Determine the [X, Y] coordinate at the center of the cell enclosing the given text.  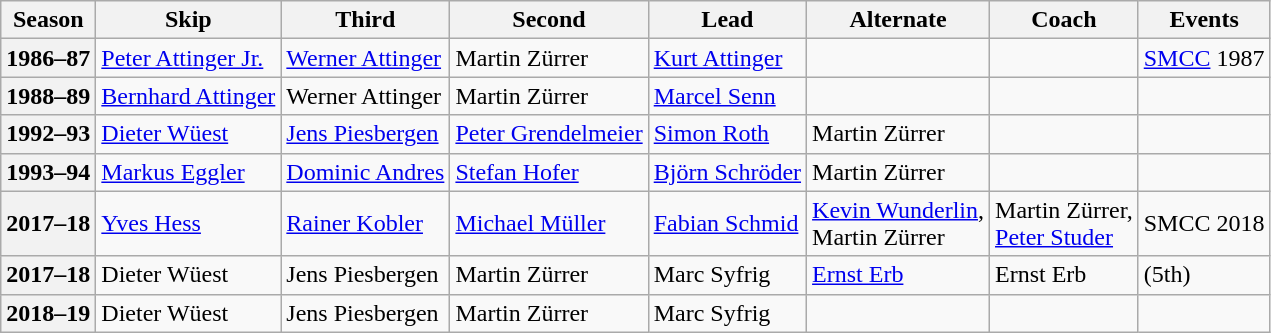
2018–19 [48, 313]
Peter Grendelmeier [549, 134]
Simon Roth [727, 134]
Season [48, 20]
Stefan Hofer [549, 172]
(5th) [1204, 275]
1992–93 [48, 134]
Kurt Attinger [727, 58]
Coach [1064, 20]
Bernhard Attinger [188, 96]
1993–94 [48, 172]
Peter Attinger Jr. [188, 58]
Björn Schröder [727, 172]
1988–89 [48, 96]
Alternate [898, 20]
Dominic Andres [366, 172]
Yves Hess [188, 224]
Michael Müller [549, 224]
Martin Zürrer,Peter Studer [1064, 224]
Markus Eggler [188, 172]
Fabian Schmid [727, 224]
Kevin Wunderlin,Martin Zürrer [898, 224]
1986–87 [48, 58]
Marcel Senn [727, 96]
SMCC 1987 [1204, 58]
SMCC 2018 [1204, 224]
Second [549, 20]
Events [1204, 20]
Rainer Kobler [366, 224]
Lead [727, 20]
Third [366, 20]
Skip [188, 20]
